Scan for the cell matching the given text and deliver its (x, y) coordinate at center. 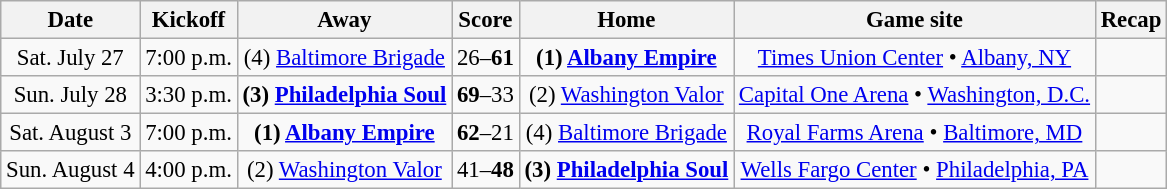
41–48 (486, 170)
Date (70, 20)
Away (344, 20)
Times Union Center • Albany, NY (915, 58)
Sun. August 4 (70, 170)
Sat. August 3 (70, 133)
62–21 (486, 133)
Score (486, 20)
Kickoff (188, 20)
26–61 (486, 58)
Sat. July 27 (70, 58)
Game site (915, 20)
Royal Farms Arena • Baltimore, MD (915, 133)
Recap (1130, 20)
Home (626, 20)
4:00 p.m. (188, 170)
Wells Fargo Center • Philadelphia, PA (915, 170)
Capital One Arena • Washington, D.C. (915, 95)
69–33 (486, 95)
Sun. July 28 (70, 95)
3:30 p.m. (188, 95)
